Locate the cell with the specified text and output its [x, y] center coordinate. 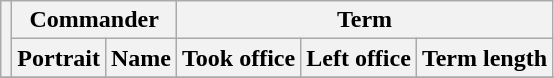
Commander [94, 20]
Name [140, 58]
Took office [239, 58]
Portrait [59, 58]
Term length [484, 58]
Term [365, 20]
Left office [359, 58]
